Return the [x, y] coordinate for the center point of the cell that contains the specified text.  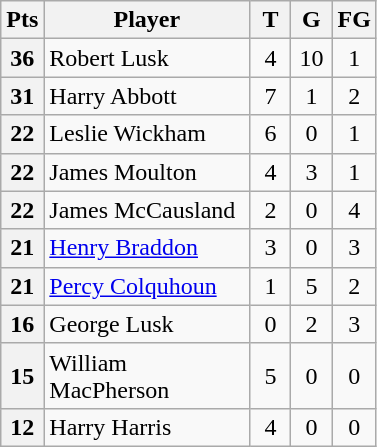
Harry Abbott [147, 96]
36 [22, 58]
George Lusk [147, 324]
T [270, 20]
Robert Lusk [147, 58]
James Moulton [147, 172]
15 [22, 376]
James McCausland [147, 210]
6 [270, 134]
Henry Braddon [147, 248]
Percy Colquhoun [147, 286]
16 [22, 324]
7 [270, 96]
Leslie Wickham [147, 134]
Player [147, 20]
William MacPherson [147, 376]
31 [22, 96]
Harry Harris [147, 427]
12 [22, 427]
FG [354, 20]
G [312, 20]
10 [312, 58]
Pts [22, 20]
